Scan for the cell matching the given text and deliver its (x, y) coordinate at center. 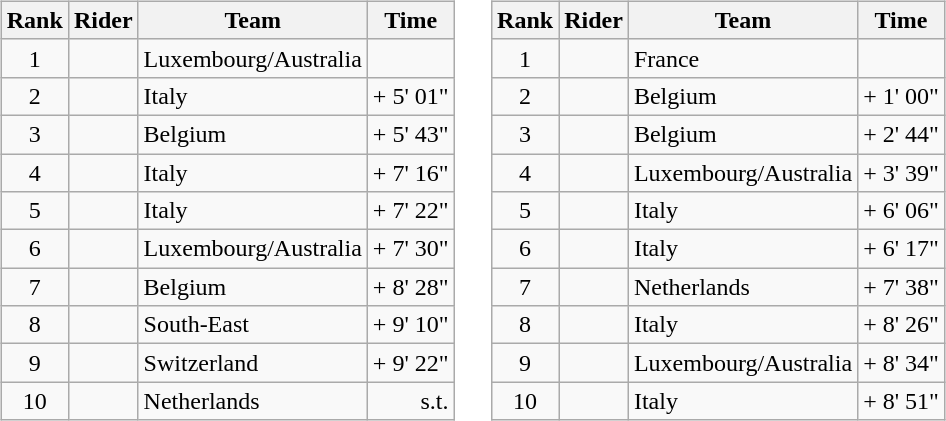
France (742, 58)
Switzerland (252, 363)
+ 8' 26" (902, 325)
+ 7' 38" (902, 287)
+ 5' 43" (410, 134)
+ 3' 39" (902, 173)
+ 8' 34" (902, 363)
+ 9' 10" (410, 325)
South-East (252, 325)
+ 7' 30" (410, 249)
+ 5' 01" (410, 96)
+ 7' 22" (410, 211)
+ 2' 44" (902, 134)
+ 6' 06" (902, 211)
+ 8' 51" (902, 401)
+ 6' 17" (902, 249)
+ 7' 16" (410, 173)
+ 1' 00" (902, 96)
+ 9' 22" (410, 363)
s.t. (410, 401)
+ 8' 28" (410, 287)
